Find where the given text appears and provide that cell's center as [X, Y] coordinate. 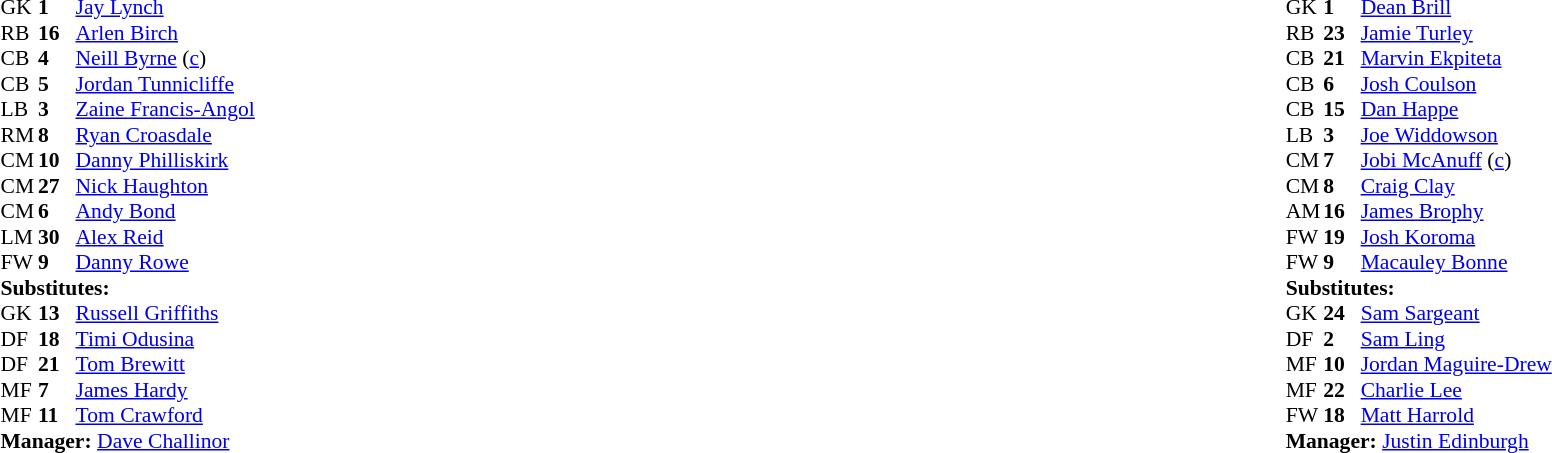
Dan Happe [1456, 109]
Sam Sargeant [1456, 313]
19 [1342, 237]
2 [1342, 339]
5 [57, 84]
Craig Clay [1456, 186]
Jobi McAnuff (c) [1456, 161]
4 [57, 59]
Zaine Francis-Angol [166, 109]
RM [19, 135]
Alex Reid [166, 237]
Matt Harrold [1456, 415]
Ryan Croasdale [166, 135]
Marvin Ekpiteta [1456, 59]
22 [1342, 390]
Jamie Turley [1456, 33]
11 [57, 415]
Andy Bond [166, 211]
LM [19, 237]
James Hardy [166, 390]
Charlie Lee [1456, 390]
Danny Philliskirk [166, 161]
Jordan Maguire-Drew [1456, 365]
30 [57, 237]
James Brophy [1456, 211]
AM [1305, 211]
Nick Haughton [166, 186]
Joe Widdowson [1456, 135]
Tom Crawford [166, 415]
Jordan Tunnicliffe [166, 84]
24 [1342, 313]
Russell Griffiths [166, 313]
15 [1342, 109]
Josh Coulson [1456, 84]
Macauley Bonne [1456, 263]
Danny Rowe [166, 263]
Neill Byrne (c) [166, 59]
Arlen Birch [166, 33]
27 [57, 186]
Tom Brewitt [166, 365]
Josh Koroma [1456, 237]
23 [1342, 33]
Sam Ling [1456, 339]
Timi Odusina [166, 339]
13 [57, 313]
